Return the [X, Y] coordinate for the center point of the cell that contains the specified text.  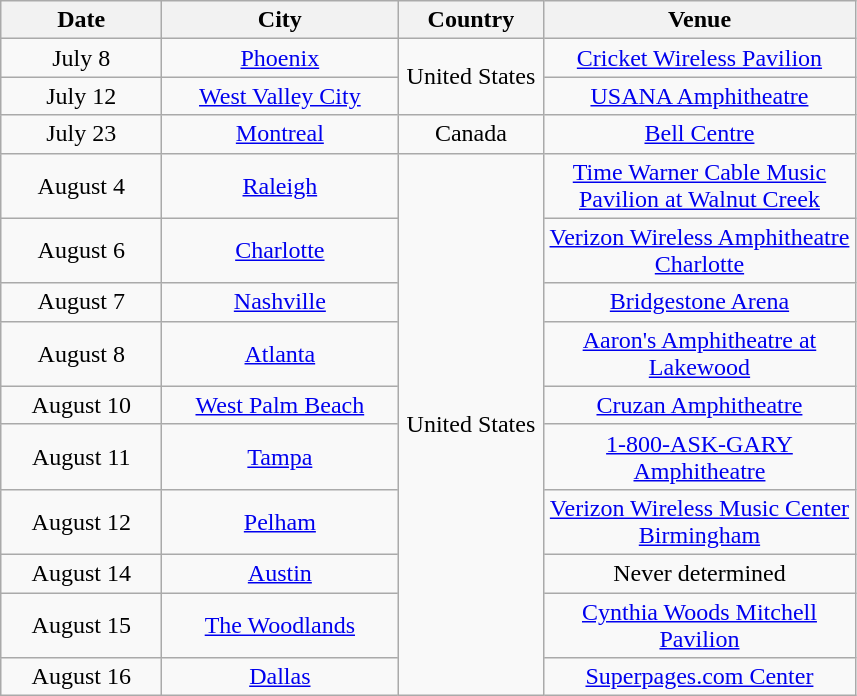
Tampa [280, 456]
Pelham [280, 522]
Cruzan Amphitheatre [700, 405]
Bell Centre [700, 134]
Never determined [700, 573]
Canada [471, 134]
August 12 [82, 522]
August 14 [82, 573]
Dallas [280, 677]
July 12 [82, 96]
Superpages.com Center [700, 677]
City [280, 20]
Time Warner Cable Music Pavilion at Walnut Creek [700, 186]
Montreal [280, 134]
Venue [700, 20]
Cricket Wireless Pavilion [700, 58]
Austin [280, 573]
1-800-ASK-GARY Amphitheatre [700, 456]
Date [82, 20]
USANA Amphitheatre [700, 96]
Verizon Wireless Amphitheatre Charlotte [700, 250]
August 10 [82, 405]
Raleigh [280, 186]
August 15 [82, 624]
August 7 [82, 302]
Bridgestone Arena [700, 302]
Country [471, 20]
Aaron's Amphitheatre at Lakewood [700, 354]
West Palm Beach [280, 405]
August 8 [82, 354]
Nashville [280, 302]
July 8 [82, 58]
August 16 [82, 677]
Phoenix [280, 58]
August 4 [82, 186]
West Valley City [280, 96]
The Woodlands [280, 624]
Cynthia Woods Mitchell Pavilion [700, 624]
July 23 [82, 134]
August 11 [82, 456]
Verizon Wireless Music Center Birmingham [700, 522]
Atlanta [280, 354]
Charlotte [280, 250]
August 6 [82, 250]
